Extract the [X, Y] coordinate from the center of the cell holding the provided text.  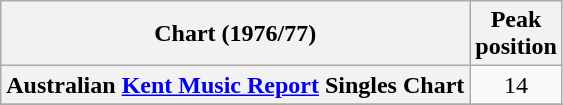
Peakposition [516, 34]
Chart (1976/77) [236, 34]
Australian Kent Music Report Singles Chart [236, 85]
14 [516, 85]
